Identify which cell holds the provided text, then report its (x, y) central coordinate. 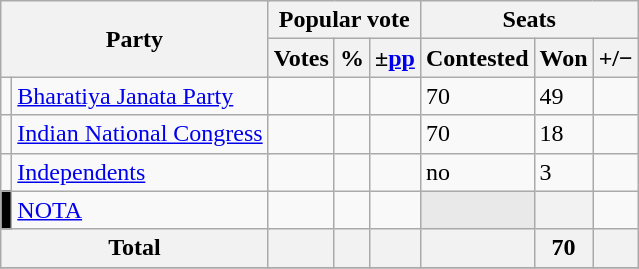
Total (134, 248)
Won (564, 58)
Party (134, 39)
18 (564, 134)
Votes (301, 58)
% (352, 58)
3 (564, 172)
±pp (394, 58)
Independents (140, 172)
NOTA (140, 210)
Contested (477, 58)
no (477, 172)
Popular vote (344, 20)
+/− (616, 58)
Bharatiya Janata Party (140, 96)
Seats (529, 20)
Indian National Congress (140, 134)
49 (564, 96)
